Capture the cell that displays the provided text and extract its [x, y] central coordinate. 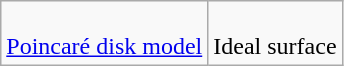
Ideal surface [275, 34]
Poincaré disk model [104, 34]
